Detect which cell encompasses the target text, then output its [x, y] center coordinate. 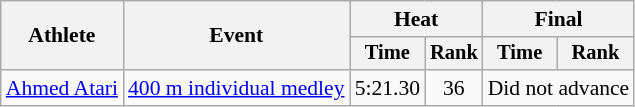
36 [454, 88]
Athlete [62, 36]
Heat [416, 19]
Event [236, 36]
400 m individual medley [236, 88]
Ahmed Atari [62, 88]
Did not advance [559, 88]
5:21.30 [388, 88]
Final [559, 19]
